Detect which cell encompasses the target text, then output its [x, y] center coordinate. 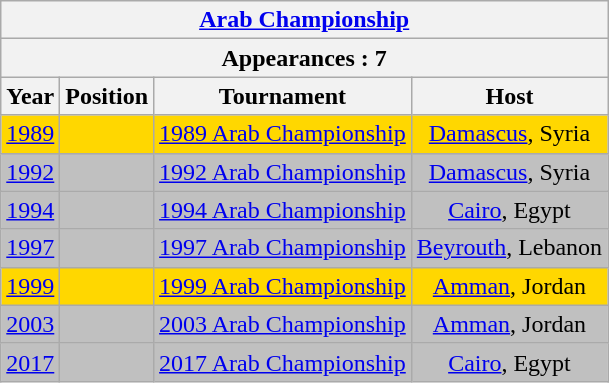
Beyrouth, Lebanon [509, 248]
2017 Arab Championship [283, 362]
Tournament [283, 96]
1997 Arab Championship [283, 248]
2003 Arab Championship [283, 324]
Arab Championship [304, 20]
1992 Arab Championship [283, 172]
1989 [30, 134]
2017 [30, 362]
1999 [30, 286]
Position [107, 96]
1994 Arab Championship [283, 210]
2003 [30, 324]
Year [30, 96]
1992 [30, 172]
Appearances : 7 [304, 58]
Host [509, 96]
1999 Arab Championship [283, 286]
1989 Arab Championship [283, 134]
1994 [30, 210]
1997 [30, 248]
